For the text-containing cell, return its midpoint in (X, Y) coordinate format. 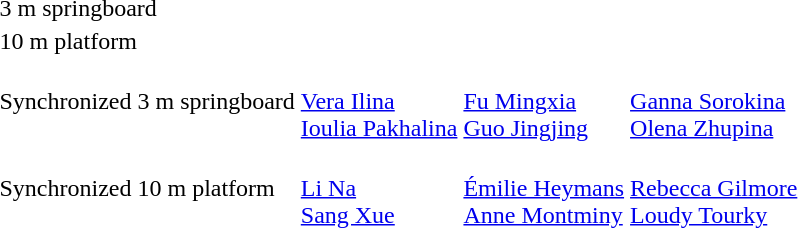
Fu MingxiaGuo Jingjing (544, 101)
Vera IlinaIoulia Pakhalina (379, 101)
